Return the (X, Y) coordinate for the center point of the cell that contains the specified text.  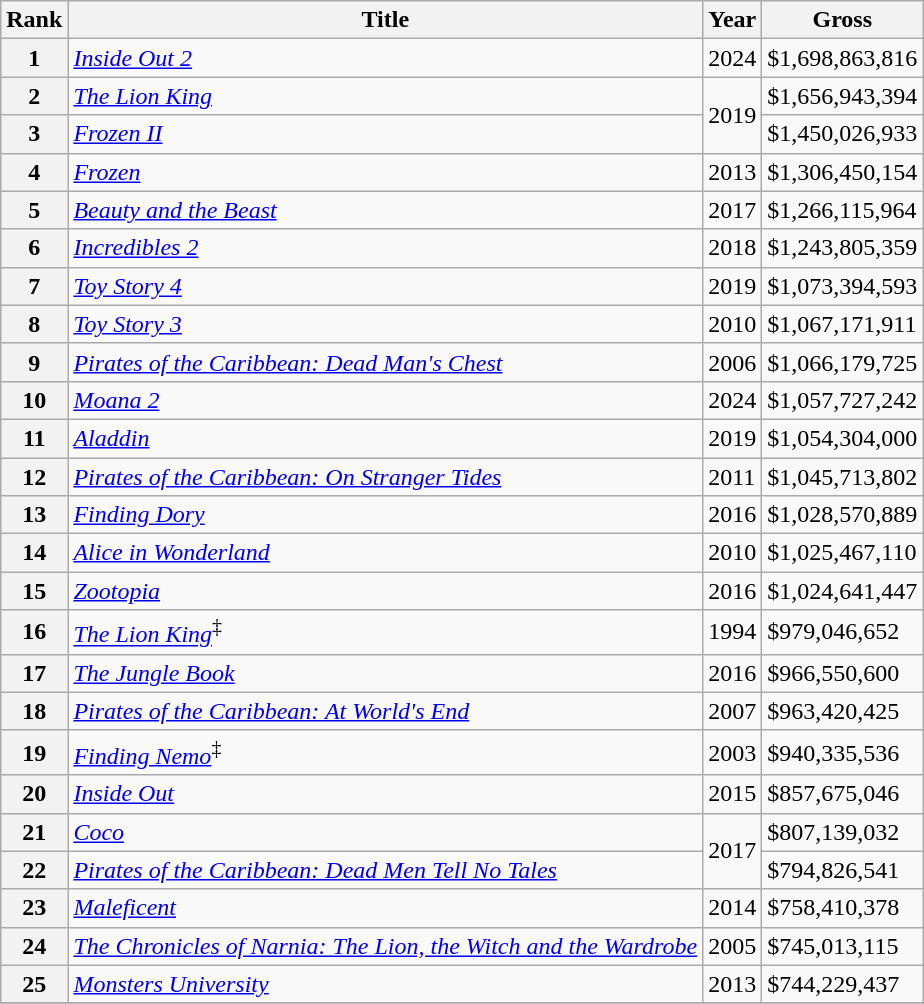
$857,675,046 (842, 794)
$1,698,863,816 (842, 58)
3 (34, 134)
2003 (732, 752)
16 (34, 632)
$794,826,541 (842, 870)
22 (34, 870)
13 (34, 515)
$979,046,652 (842, 632)
Pirates of the Caribbean: Dead Men Tell No Tales (386, 870)
The Chronicles of Narnia: The Lion, the Witch and the Wardrobe (386, 946)
2005 (732, 946)
Rank (34, 20)
Beauty and the Beast (386, 210)
Pirates of the Caribbean: Dead Man's Chest (386, 362)
$940,335,536 (842, 752)
6 (34, 248)
The Jungle Book (386, 673)
Alice in Wonderland (386, 553)
Maleficent (386, 908)
$1,025,467,110 (842, 553)
14 (34, 553)
Finding Nemo‡ (386, 752)
$758,410,378 (842, 908)
Year (732, 20)
Incredibles 2 (386, 248)
20 (34, 794)
2014 (732, 908)
12 (34, 477)
Title (386, 20)
$1,028,570,889 (842, 515)
Pirates of the Caribbean: On Stranger Tides (386, 477)
17 (34, 673)
8 (34, 324)
$963,420,425 (842, 711)
Coco (386, 832)
The Lion King‡ (386, 632)
15 (34, 591)
Monsters University (386, 984)
2 (34, 96)
2007 (732, 711)
$1,243,805,359 (842, 248)
$1,656,943,394 (842, 96)
$1,057,727,242 (842, 400)
Toy Story 4 (386, 286)
7 (34, 286)
Frozen II (386, 134)
$1,045,713,802 (842, 477)
$807,139,032 (842, 832)
Inside Out 2 (386, 58)
1 (34, 58)
$1,024,641,447 (842, 591)
Pirates of the Caribbean: At World's End (386, 711)
19 (34, 752)
18 (34, 711)
25 (34, 984)
$1,266,115,964 (842, 210)
Aladdin (386, 438)
$1,450,026,933 (842, 134)
Gross (842, 20)
2011 (732, 477)
21 (34, 832)
23 (34, 908)
Zootopia (386, 591)
$1,306,450,154 (842, 172)
Moana 2 (386, 400)
$1,066,179,725 (842, 362)
$966,550,600 (842, 673)
$1,067,171,911 (842, 324)
11 (34, 438)
Inside Out (386, 794)
Frozen (386, 172)
9 (34, 362)
4 (34, 172)
Toy Story 3 (386, 324)
1994 (732, 632)
10 (34, 400)
2006 (732, 362)
$745,013,115 (842, 946)
2018 (732, 248)
2015 (732, 794)
24 (34, 946)
$1,073,394,593 (842, 286)
The Lion King (386, 96)
$1,054,304,000 (842, 438)
Finding Dory (386, 515)
5 (34, 210)
$744,229,437 (842, 984)
